Return (X, Y) of the center of cell containing provided text 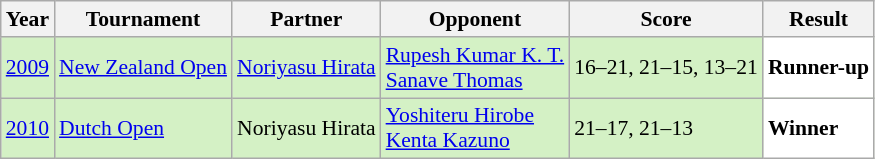
Dutch Open (143, 128)
16–21, 21–15, 13–21 (666, 68)
Score (666, 19)
Winner (818, 128)
Result (818, 19)
2009 (28, 68)
Yoshiteru Hirobe Kenta Kazuno (476, 128)
21–17, 21–13 (666, 128)
Year (28, 19)
Rupesh Kumar K. T. Sanave Thomas (476, 68)
New Zealand Open (143, 68)
2010 (28, 128)
Tournament (143, 19)
Partner (306, 19)
Opponent (476, 19)
Runner-up (818, 68)
